Find where the given text appears and provide that cell's center as [x, y] coordinate. 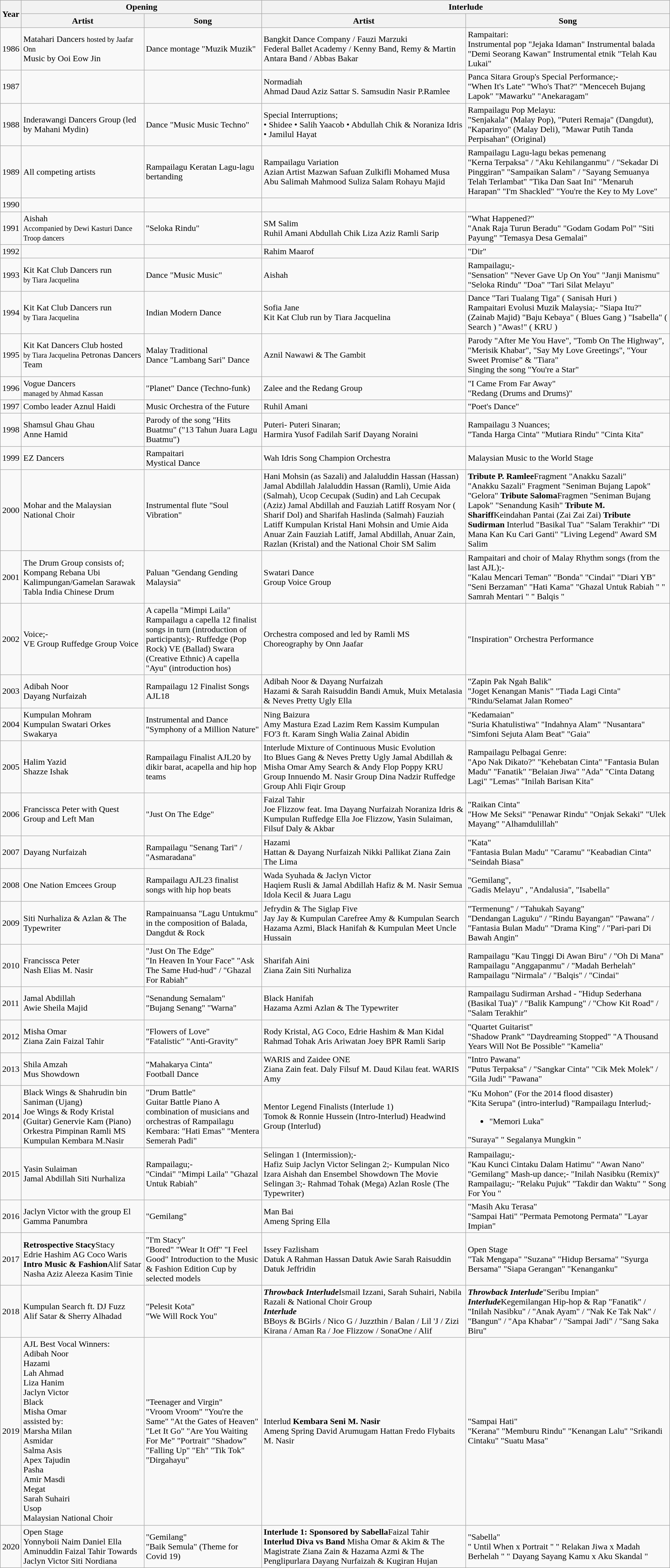
Parody of the song "Hits Buatmu" ("13 Tahun Juara Lagu Buatmu") [203, 430]
2001 [11, 577]
Rampailagu Keratan Lagu-lagu bertanding [203, 172]
Puteri- Puteri Sinaran;Harmira Yusof Fadilah Sarif Dayang Noraini [364, 430]
2002 [11, 639]
Jamal AbdillahAwie Sheila Majid [83, 1003]
The Drum Group consists of;Kompang Rebana Ubi Kalimpungan/Gamelan Sarawak Tabla India Chinese Drum [83, 577]
Rampailagu "Kau Tinggi Di Awan Biru" / "Oh Di Mana"Rampailagu "Anggapanmu" / "Madah Berhelah" Rampailagu "Nirmala" / "Balqis" / "Cindai" [568, 965]
Jaclyn Victor with the group El Gamma Panumbra [83, 1216]
2009 [11, 923]
Rampailagu Sudirman Arshad - "Hidup Sederhana (Basikal Tua)" / "Balik Kampung" / "Chow Kit Road" / "Salam Terakhir" [568, 1003]
Dance "Music Music" [203, 275]
"Gemilang" [203, 1216]
"Zapin Pak Ngah Balik""Joget Kenangan Manis" "Tiada Lagi Cinta" "Rindu/Selamat Jalan Romeo" [568, 691]
1998 [11, 430]
"Gemilang""Baik Semula" (Theme for Covid 19) [203, 1547]
1989 [11, 172]
Open Stage"Tak Mengapa" "Suzana" "Hidup Bersama" "Syurga Bersama" "Siapa Gerangan" "Kenanganku" [568, 1259]
2015 [11, 1174]
Year [11, 14]
Francissca Peter with Quest Group and Left Man [83, 814]
"Quartet Guitarist""Shadow Prank" "Daydreaming Stopped" "A Thousand Years Will Not Be Possible" "Kamelia" [568, 1036]
1987 [11, 87]
SM SalimRuhil Amani Abdullah Chik Liza Aziz Ramli Sarip [364, 228]
"Pelesit Kota""We Will Rock You" [203, 1311]
Swatari DanceGroup Voice Group [364, 577]
"Raikan Cinta""How Me Seksi" "Penawar Rindu" "Onjak Sekaki" "Ulek Mayang" "Alhamdulillah" [568, 814]
Issey FazlishamDatuk A Rahman Hassan Datuk Awie Sarah Raisuddin Datuk Jeffridin [364, 1259]
"Planet" Dance (Techno-funk) [203, 388]
2018 [11, 1311]
Rampaitari:Instrumental pop "Jejaka Idaman" Instrumental balada "Demi Seorang Kawan" Instrumental etnik "Telah Kau Lukai" [568, 49]
"Gemilang","Gadis Melayu" , "Andalusia", "Isabella" [568, 885]
Ning BaizuraAmy Mastura Ezad Lazim Rem Kassim Kumpulan FO'3 ft. Karam Singh Walia Zainal Abidin [364, 724]
Rody Kristal, AG Coco, Edrie Hashim & Man KidalRahmad Tohak Aris Ariwatan Joey BPR Ramli Sarip [364, 1036]
"Just On The Edge""In Heaven In Your Face" "Ask The Same Hud-hud" / "Ghazal For Rabiah" [203, 965]
Rampainuansa "Lagu Untukmu" in the composition of Balada, Dangdut & Rock [203, 923]
Mohar and the Malaysian National Choir [83, 510]
"Kata""Fantasia Bulan Madu" "Caramu" "Keabadian Cinta" "Seindah Biasa" [568, 852]
2004 [11, 724]
Rampailagu "Senang Tari" / "Asmaradana" [203, 852]
"Ku Mohon" (For the 2014 flood disaster)"Kita Serupa" (intro-interlud) "Rampailagu Interlud;-"Memori Luka""Suraya" " Segalanya Mungkin " [568, 1117]
Francissca PeterNash Elias M. Nasir [83, 965]
Black HanifahHazama Azmi Azlan & The Typewriter [364, 1003]
"Sabella"" Until When x Portrait " " Relakan Jiwa x Madah Berhelah " " Dayang Sayang Kamu x Aku Skandal " [568, 1547]
1986 [11, 49]
Special Interruptions;• Shidee • Salih Yaacob • Abdullah Chik & Noraniza Idris • Jamilul Hayat [364, 125]
Adibah Noor & Dayang NurfaizahHazami & Sarah Raisuddin Bandi Amuk, Muix Metalasia & Neves Pretty Ugly Ella [364, 691]
Kumpulan Search ft. DJ FuzzAlif Satar & Sherry Alhadad [83, 1311]
"Kedamaian""Suria Khatulistiwa" "Indahnya Alam" "Nusantara" "Simfoni Sejuta Alam Beat" "Gaia" [568, 724]
2020 [11, 1547]
Halim YazidShazze Ishak [83, 767]
Man BaiAmeng Spring Ella [364, 1216]
One Nation Emcees Group [83, 885]
1997 [11, 407]
"What Happened?""Anak Raja Turun Beradu" "Godam Godam Pol" "Siti Payung" "Temasya Desa Gemalai" [568, 228]
2013 [11, 1069]
Dance "Music Music Techno" [203, 125]
Rampailagu 3 Nuances;"Tanda Harga Cinta" "Mutiara Rindu" "Cinta Kita" [568, 430]
"Mahakarya Cinta"Football Dance [203, 1069]
Rampailagu Pop Melayu:"Senjakala" (Malay Pop), "Puteri Remaja" (Dangdut), "Kaparinyo" (Malay Deli), "Mawar Putih Tanda Perpisahan" (Original) [568, 125]
Sofia JaneKit Kat Club run by Tiara Jacquelina [364, 312]
2016 [11, 1216]
Rampailagu;-"Sensation" "Never Gave Up On You" "Janji Manismu" "Seloka Rindu" "Doa" "Tari Silat Melayu" [568, 275]
Zalee and the Redang Group [364, 388]
2014 [11, 1117]
Opening [142, 7]
Malay TraditionalDance "Lambang Sari" Dance [203, 355]
Wada Syuhada & Jaclyn VictorHaqiem Rusli & Jamal Abdillah Hafiz & M. Nasir Semua Idola Kecil & Juara Lagu [364, 885]
Instrumental flute "Soul Vibration" [203, 510]
NormadiahAhmad Daud Aziz Sattar S. Samsudin Nasir P.Ramlee [364, 87]
2003 [11, 691]
Shila AmzahMus Showdown [83, 1069]
"I Came From Far Away""Redang (Drums and Drums)" [568, 388]
"Drum Battle"Guitar Battle Piano A combination of musicians and orchestras of Rampailagu Kembara: "Hati Emas" "Mentera Semerah Padi" [203, 1117]
1996 [11, 388]
Rahim Maarof [364, 251]
Yasin SulaimanJamal Abdillah Siti Nurhaliza [83, 1174]
Orchestra composed and led by Ramli MSChoreography by Onn Jaafar [364, 639]
Malaysian Music to the World Stage [568, 458]
Voice;-VE Group Ruffedge Group Voice [83, 639]
2000 [11, 510]
"Dir" [568, 251]
1995 [11, 355]
Rampailagu 12 Finalist Songs AJL18 [203, 691]
Rampailagu AJL23 finalist songs with hip hop beats [203, 885]
Black Wings & Shahrudin bin Saniman (Ujang)Joe Wings & Rody Kristal (Guitar) Genervie Kam (Piano) Orkestra Pimpinan Ramli MS Kumpulan Kembara M.Nasir [83, 1117]
Dance montage "Muzik Muzik" [203, 49]
2006 [11, 814]
1999 [11, 458]
"I'm Stacy""Bored" "Wear It Off" "I Feel Good" Introduction to the Music & Fashion Edition Cup by selected models [203, 1259]
Bangkit Dance Company / Fauzi MarzukiFederal Ballet Academy / Kenny Band, Remy & Martin Antara Band / Abbas Bakar [364, 49]
EZ Dancers [83, 458]
Instrumental and Dance "Symphony of a Million Nature" [203, 724]
Adibah NoorDayang Nurfaizah [83, 691]
Wah Idris Song Champion Orchestra [364, 458]
Vogue Dancersmanaged by Ahmad Kassan [83, 388]
Rampailagu;-"Cindai" "Mimpi Laila" "Ghazal Untuk Rabiah" [203, 1174]
Open StageYonnyboii Naim Daniel Ella Aminuddin Faizal Tahir Towards Jaclyn Victor Siti Nordiana [83, 1547]
1988 [11, 125]
HazamiHattan & Dayang Nurfaizah Nikki Pallikat Ziana Zain The Lima [364, 852]
AishahAccompanied by Dewi Kasturi Dance Troop dancers [83, 228]
Rampailagu Finalist AJL20 by dikir barat, acapella and hip hop teams [203, 767]
"Flowers of Love""Fatalistic" "Anti-Gravity" [203, 1036]
Rampailagu VariationAzian Artist Mazwan Safuan Zulkifli Mohamed Musa Abu Salimah Mahmood Suliza Salam Rohayu Majid [364, 172]
2010 [11, 965]
Paluan "Gendang Gending Malaysia" [203, 577]
2019 [11, 1431]
Music Orchestra of the Future [203, 407]
"Just On The Edge" [203, 814]
2011 [11, 1003]
Kit Kat Dancers Club hostedby Tiara Jacquelina Petronas Dancers Team [83, 355]
Panca Sitara Group's Special Performance;-"When It's Late" "Who's That?" "Menceceh Bujang Lapok" "Mawarku" "Anekaragam" [568, 87]
"Termenung" / "Tahukah Sayang""Dendangan Laguku" / "Rindu Bayangan" "Pawana" / "Fantasia Bulan Madu" "Drama King" / "Pari-pari Di Bawah Angin" [568, 923]
2008 [11, 885]
2005 [11, 767]
2012 [11, 1036]
Faizal TahirJoe Flizzow feat. Ima Dayang Nurfaizah Noraniza Idris & Kumpulan Ruffedge Ella Joe Flizzow, Yasin Sulaiman, Filsuf Daly & Akbar [364, 814]
Mentor Legend Finalists (Interlude 1)Tomok & Ronnie Hussein (Intro-Interlud) Headwind Group (Interlud) [364, 1117]
"Intro Pawana""Putus Terpaksa" / "Sangkar Cinta" "Cik Mek Molek" / "Gila Judi" "Pawana" [568, 1069]
2017 [11, 1259]
Misha OmarZiana Zain Faizal Tahir [83, 1036]
"Senandung Semalam""Bujang Senang" "Warna" [203, 1003]
Jefrydin & The Siglap FiveJay Jay & Kumpulan Carefree Amy & Kumpulan Search Hazama Azmi, Black Hanifah & Kumpulan Meet Uncle Hussain [364, 923]
Ruhil Amani [364, 407]
Combo leader Aznul Haidi [83, 407]
Interlud Kembara Seni M. NasirAmeng Spring David Arumugam Hattan Fredo Flybaits M. Nasir [364, 1431]
Kumpulan MohramKumpulan Swatari Orkes Swakarya [83, 724]
Siti Nurhaliza & Azlan & The Typewriter [83, 923]
1991 [11, 228]
Retrospective StacyStacyEdrie Hashim AG Coco Waris Intro Music & FashionAlif Satar Nasha Aziz Aleeza Kasim Tinie [83, 1259]
WARIS and Zaidee ONEZiana Zain feat. Daly Filsuf M. Daud Kilau feat. WARIS Amy [364, 1069]
1990 [11, 205]
Inderawangi Dancers Group (led by Mahani Mydin) [83, 125]
Interlude [466, 7]
2007 [11, 852]
All competing artists [83, 172]
"Poet's Dance" [568, 407]
"Masih Aku Terasa""Sampai Hati" "Permata Pemotong Permata" "Layar Impian" [568, 1216]
Indian Modern Dance [203, 312]
"Sampai Hati""Kerana" "Memburu Rindu" "Kenangan Lalu" "Srikandi Cintaku" "Suatu Masa" [568, 1431]
"Seloka Rindu" [203, 228]
1994 [11, 312]
Shamsul Ghau GhauAnne Hamid [83, 430]
Dayang Nurfaizah [83, 852]
1992 [11, 251]
Sharifah AiniZiana Zain Siti Nurhaliza [364, 965]
Aishah [364, 275]
Aznil Nawawi & The Gambit [364, 355]
1993 [11, 275]
"Inspiration" Orchestra Performance [568, 639]
Matahari Dancers hosted by Jaafar OnnMusic by Ooi Eow Jin [83, 49]
RampaitariMystical Dance [203, 458]
